Capture the cell that displays the provided text and extract its (x, y) central coordinate. 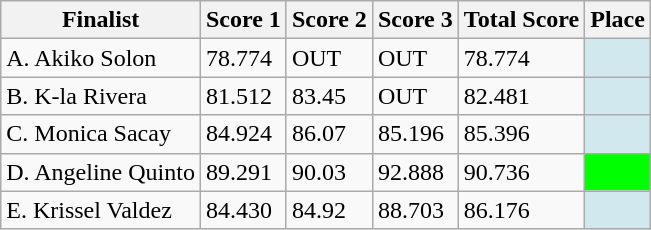
92.888 (415, 172)
90.03 (329, 172)
Total Score (521, 20)
85.396 (521, 134)
Score 3 (415, 20)
82.481 (521, 96)
C. Monica Sacay (101, 134)
89.291 (243, 172)
85.196 (415, 134)
86.07 (329, 134)
E. Krissel Valdez (101, 210)
90.736 (521, 172)
86.176 (521, 210)
B. K-la Rivera (101, 96)
D. Angeline Quinto (101, 172)
84.430 (243, 210)
88.703 (415, 210)
Place (618, 20)
Finalist (101, 20)
84.92 (329, 210)
83.45 (329, 96)
A. Akiko Solon (101, 58)
84.924 (243, 134)
Score 1 (243, 20)
Score 2 (329, 20)
81.512 (243, 96)
